Return the (x, y) coordinate for the center point of the cell that contains the specified text.  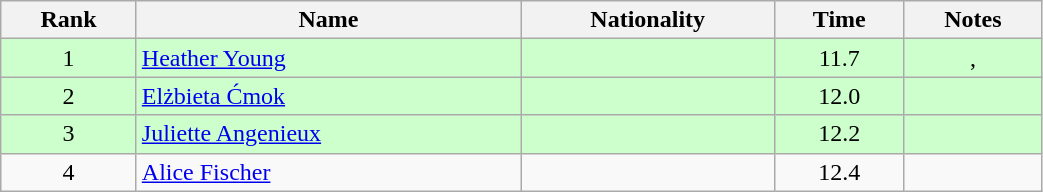
Notes (973, 20)
2 (69, 96)
11.7 (840, 58)
3 (69, 134)
12.2 (840, 134)
Alice Fischer (328, 172)
4 (69, 172)
, (973, 58)
Juliette Angenieux (328, 134)
Elżbieta Ćmok (328, 96)
12.4 (840, 172)
Nationality (648, 20)
12.0 (840, 96)
Name (328, 20)
Heather Young (328, 58)
Rank (69, 20)
1 (69, 58)
Time (840, 20)
